Provide the (X, Y) coordinate of the cell's center where the given text is located.  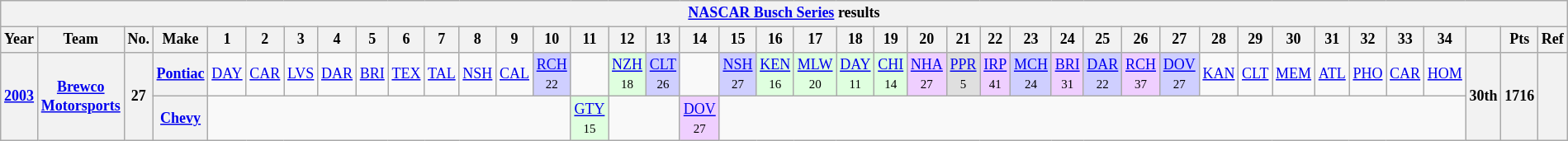
29 (1255, 40)
30 (1294, 40)
17 (814, 40)
Ref (1553, 40)
RCH22 (552, 74)
26 (1141, 40)
8 (477, 40)
4 (337, 40)
DAR22 (1103, 74)
TEX (406, 74)
NASCAR Busch Series results (784, 13)
16 (775, 40)
18 (855, 40)
25 (1103, 40)
PHO (1367, 74)
11 (590, 40)
33 (1405, 40)
CLT26 (662, 74)
19 (891, 40)
CLT (1255, 74)
RCH37 (1141, 74)
HOM (1445, 74)
15 (738, 40)
1 (227, 40)
NSH27 (738, 74)
CAL (515, 74)
PPR5 (963, 74)
TAL (442, 74)
MEM (1294, 74)
31 (1332, 40)
9 (515, 40)
Brewco Motorsports (81, 96)
10 (552, 40)
20 (927, 40)
2 (265, 40)
1716 (1519, 96)
28 (1219, 40)
12 (628, 40)
21 (963, 40)
30th (1483, 96)
6 (406, 40)
13 (662, 40)
LVS (301, 74)
DAY (227, 74)
BRI (372, 74)
KEN16 (775, 74)
2003 (20, 96)
NZH18 (628, 74)
MCH24 (1031, 74)
23 (1031, 40)
Team (81, 40)
KAN (1219, 74)
3 (301, 40)
22 (996, 40)
Chevy (180, 119)
Year (20, 40)
No. (139, 40)
DAY11 (855, 74)
BRI31 (1067, 74)
32 (1367, 40)
14 (699, 40)
5 (372, 40)
DAR (337, 74)
NSH (477, 74)
Pontiac (180, 74)
7 (442, 40)
Pts (1519, 40)
GTY15 (590, 119)
MLW20 (814, 74)
IRP41 (996, 74)
NHA27 (927, 74)
Make (180, 40)
34 (1445, 40)
24 (1067, 40)
CHI14 (891, 74)
ATL (1332, 74)
